Extract the (x, y) coordinate from the center of the cell holding the provided text.  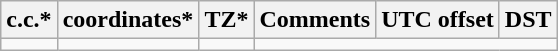
DST (528, 20)
c.c.* (29, 20)
UTC offset (438, 20)
TZ* (226, 20)
Comments (315, 20)
coordinates* (128, 20)
